Extract the (x, y) coordinate from the center of the cell holding the provided text.  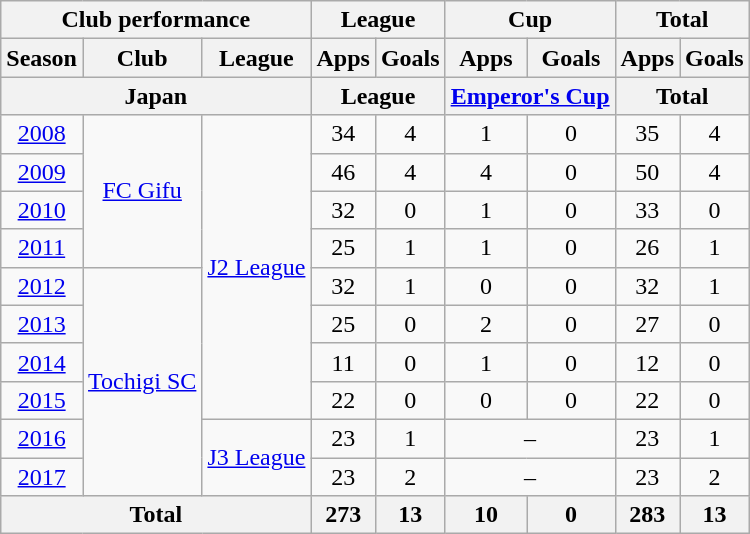
Season (42, 58)
Club performance (156, 20)
12 (647, 362)
2014 (42, 362)
Japan (156, 96)
J3 League (256, 457)
Emperor's Cup (530, 96)
2015 (42, 400)
11 (343, 362)
10 (486, 515)
34 (343, 134)
2016 (42, 438)
Tochigi SC (142, 381)
26 (647, 248)
2009 (42, 172)
283 (647, 515)
FC Gifu (142, 191)
2011 (42, 248)
Club (142, 58)
50 (647, 172)
Cup (530, 20)
2017 (42, 477)
35 (647, 134)
46 (343, 172)
2013 (42, 324)
33 (647, 210)
2012 (42, 286)
27 (647, 324)
273 (343, 515)
2008 (42, 134)
2010 (42, 210)
J2 League (256, 267)
